Provide the [x, y] coordinate of the cell's center where the given text is located.  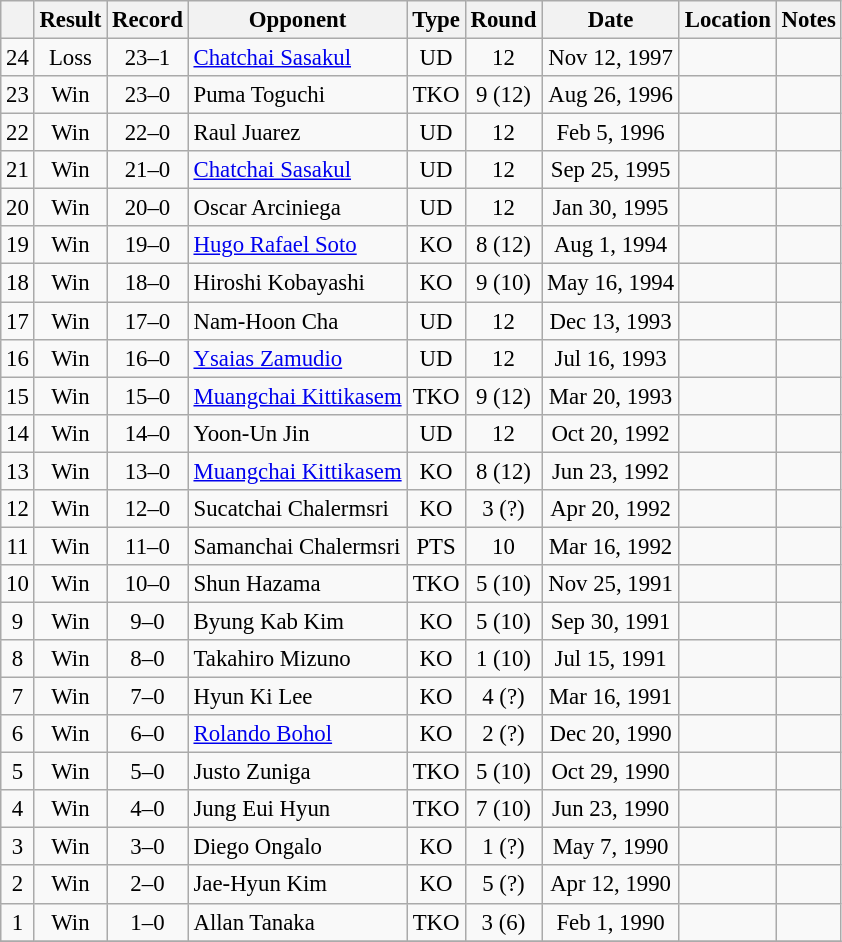
21–0 [148, 170]
3 (6) [503, 922]
Ysaias Zamudio [298, 358]
5–0 [148, 772]
Mar 16, 1992 [611, 546]
18–0 [148, 283]
Record [148, 20]
Type [436, 20]
Diego Ongalo [298, 847]
13–0 [148, 471]
Opponent [298, 20]
Result [70, 20]
17–0 [148, 321]
1 (10) [503, 659]
15 [18, 396]
Raul Juarez [298, 133]
PTS [436, 546]
22–0 [148, 133]
Hiroshi Kobayashi [298, 283]
7 (10) [503, 809]
Sep 30, 1991 [611, 621]
8 [18, 659]
10–0 [148, 584]
1 (?) [503, 847]
1–0 [148, 922]
Puma Toguchi [298, 95]
4 (?) [503, 697]
Round [503, 20]
9 (10) [503, 283]
2 [18, 885]
Justo Zuniga [298, 772]
Sep 25, 1995 [611, 170]
Mar 16, 1991 [611, 697]
22 [18, 133]
Sucatchai Chalermsri [298, 509]
Feb 5, 1996 [611, 133]
Allan Tanaka [298, 922]
Jul 15, 1991 [611, 659]
Feb 1, 1990 [611, 922]
Nov 25, 1991 [611, 584]
Rolando Bohol [298, 734]
4 [18, 809]
Shun Hazama [298, 584]
5 [18, 772]
Hugo Rafael Soto [298, 245]
Location [728, 20]
19–0 [148, 245]
16–0 [148, 358]
Jung Eui Hyun [298, 809]
15–0 [148, 396]
3 [18, 847]
Samanchai Chalermsri [298, 546]
May 16, 1994 [611, 283]
Date [611, 20]
19 [18, 245]
Byung Kab Kim [298, 621]
Nam-Hoon Cha [298, 321]
9 [18, 621]
18 [18, 283]
Aug 1, 1994 [611, 245]
Mar 20, 1993 [611, 396]
May 7, 1990 [611, 847]
Oct 20, 1992 [611, 433]
1 [18, 922]
Jun 23, 1990 [611, 809]
Apr 12, 1990 [611, 885]
20 [18, 208]
Jae-Hyun Kim [298, 885]
7–0 [148, 697]
5 (?) [503, 885]
23 [18, 95]
2–0 [148, 885]
17 [18, 321]
14–0 [148, 433]
12–0 [148, 509]
9–0 [148, 621]
Jun 23, 1992 [611, 471]
Aug 26, 1996 [611, 95]
6 [18, 734]
23–1 [148, 58]
Takahiro Mizuno [298, 659]
21 [18, 170]
6–0 [148, 734]
8–0 [148, 659]
Hyun Ki Lee [298, 697]
2 (?) [503, 734]
Apr 20, 1992 [611, 509]
Oscar Arciniega [298, 208]
24 [18, 58]
Jul 16, 1993 [611, 358]
3–0 [148, 847]
Loss [70, 58]
Dec 20, 1990 [611, 734]
20–0 [148, 208]
14 [18, 433]
13 [18, 471]
Nov 12, 1997 [611, 58]
Yoon-Un Jin [298, 433]
11–0 [148, 546]
23–0 [148, 95]
Jan 30, 1995 [611, 208]
Dec 13, 1993 [611, 321]
16 [18, 358]
Oct 29, 1990 [611, 772]
3 (?) [503, 509]
7 [18, 697]
11 [18, 546]
Notes [808, 20]
4–0 [148, 809]
